Determine the [X, Y] coordinate at the center of the cell enclosing the given text.  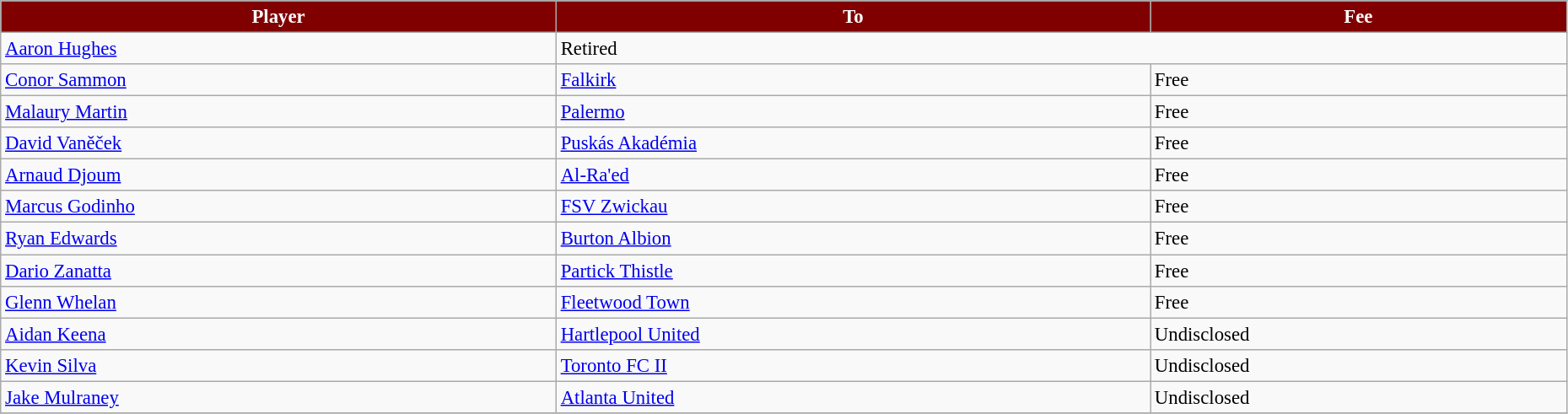
David Vaněček [278, 143]
Atlanta United [853, 397]
Glenn Whelan [278, 302]
Aidan Keena [278, 334]
Al-Ra'ed [853, 175]
Marcus Godinho [278, 207]
Retired [1061, 49]
Conor Sammon [278, 80]
Falkirk [853, 80]
Ryan Edwards [278, 239]
Dario Zanatta [278, 271]
Kevin Silva [278, 365]
Malaury Martin [278, 112]
Fleetwood Town [853, 302]
Jake Mulraney [278, 397]
Player [278, 17]
Puskás Akadémia [853, 143]
Aaron Hughes [278, 49]
Palermo [853, 112]
FSV Zwickau [853, 207]
Fee [1359, 17]
Hartlepool United [853, 334]
Burton Albion [853, 239]
Toronto FC II [853, 365]
Arnaud Djoum [278, 175]
Partick Thistle [853, 271]
To [853, 17]
